Return the [x, y] coordinate for the center point of the cell that contains the specified text.  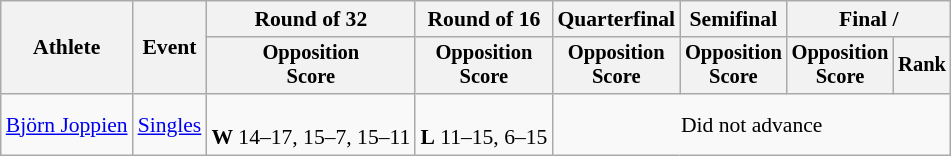
Quarterfinal [616, 19]
Did not advance [751, 124]
Final / [869, 19]
Round of 16 [484, 19]
Semifinal [734, 19]
W 14–17, 15–7, 15–11 [310, 124]
Event [170, 48]
Round of 32 [310, 19]
Singles [170, 124]
Björn Joppien [67, 124]
L 11–15, 6–15 [484, 124]
Rank [922, 66]
Athlete [67, 48]
